Scan for the cell matching the given text and deliver its (X, Y) coordinate at center. 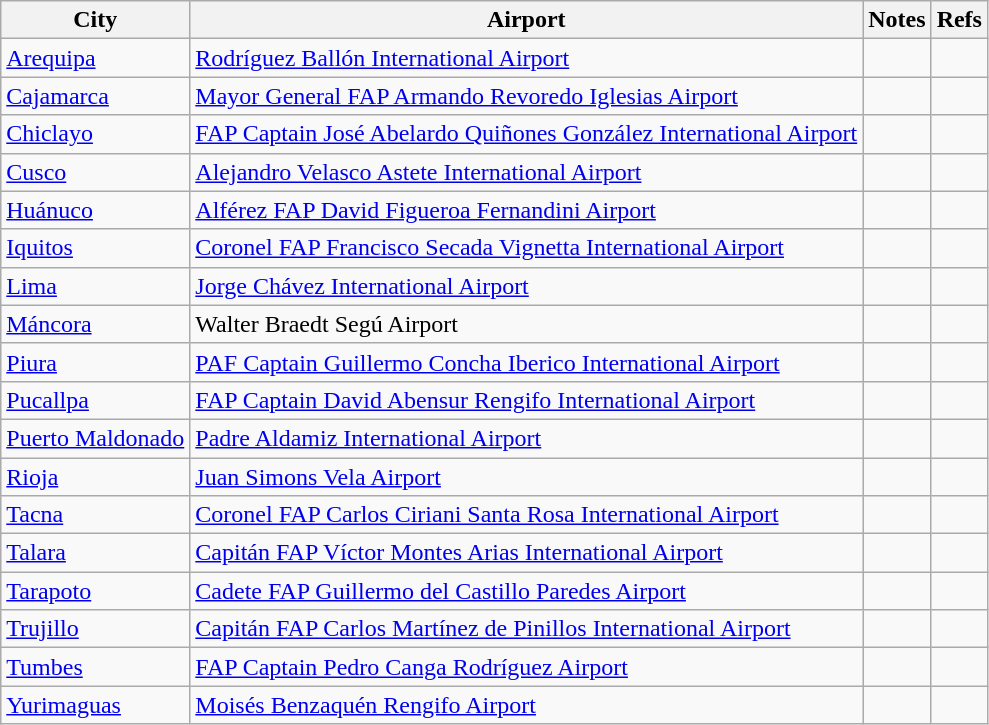
FAP Captain José Abelardo Quiñones González International Airport (526, 134)
Talara (96, 553)
Máncora (96, 324)
PAF Captain Guillermo Concha Iberico International Airport (526, 362)
Rodríguez Ballón International Airport (526, 58)
Notes (897, 20)
Iquitos (96, 248)
Moisés Benzaquén Rengifo Airport (526, 705)
Chiclayo (96, 134)
Walter Braedt Segú Airport (526, 324)
Rioja (96, 477)
Jorge Chávez International Airport (526, 286)
Cusco (96, 172)
FAP Captain David Abensur Rengifo International Airport (526, 400)
Padre Aldamiz International Airport (526, 438)
Cajamarca (96, 96)
Coronel FAP Carlos Ciriani Santa Rosa International Airport (526, 515)
Pucallpa (96, 400)
Capitán FAP Víctor Montes Arias International Airport (526, 553)
Yurimaguas (96, 705)
Tarapoto (96, 591)
Puerto Maldonado (96, 438)
City (96, 20)
Lima (96, 286)
Cadete FAP Guillermo del Castillo Paredes Airport (526, 591)
Tacna (96, 515)
FAP Captain Pedro Canga Rodríguez Airport (526, 667)
Trujillo (96, 629)
Mayor General FAP Armando Revoredo Iglesias Airport (526, 96)
Alejandro Velasco Astete International Airport (526, 172)
Juan Simons Vela Airport (526, 477)
Refs (959, 20)
Huánuco (96, 210)
Airport (526, 20)
Coronel FAP Francisco Secada Vignetta International Airport (526, 248)
Arequipa (96, 58)
Piura (96, 362)
Alférez FAP David Figueroa Fernandini Airport (526, 210)
Tumbes (96, 667)
Capitán FAP Carlos Martínez de Pinillos International Airport (526, 629)
